Output the (x, y) coordinate of the center of the cell containing the given text.  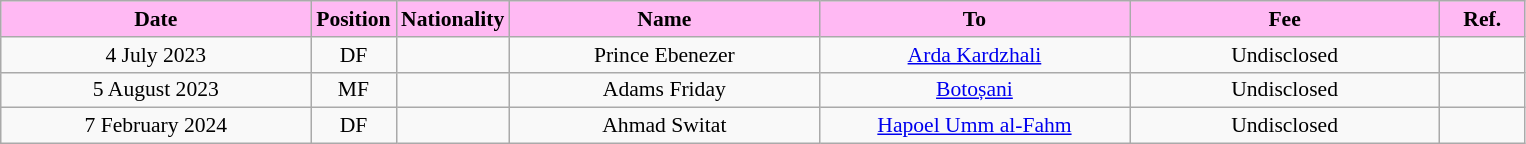
Fee (1285, 19)
5 August 2023 (156, 90)
Date (156, 19)
MF (354, 90)
Ref. (1482, 19)
Name (664, 19)
Arda Kardzhali (974, 55)
4 July 2023 (156, 55)
Ahmad Switat (664, 126)
7 February 2024 (156, 126)
Adams Friday (664, 90)
To (974, 19)
Prince Ebenezer (664, 55)
Hapoel Umm al-Fahm (974, 126)
Position (354, 19)
Botoșani (974, 90)
Nationality (452, 19)
